For the text-containing cell, return its midpoint in (X, Y) coordinate format. 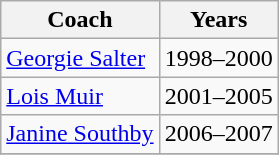
Janine Southby (80, 134)
Years (218, 20)
2001–2005 (218, 96)
2006–2007 (218, 134)
Lois Muir (80, 96)
1998–2000 (218, 58)
Georgie Salter (80, 58)
Coach (80, 20)
